Return [x, y] of the center of cell containing provided text 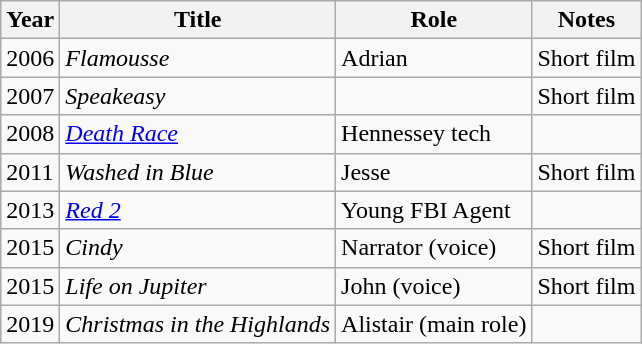
Young FBI Agent [434, 210]
2006 [30, 58]
Year [30, 20]
Alistair (main role) [434, 324]
Role [434, 20]
2019 [30, 324]
Life on Jupiter [198, 286]
Christmas in the Highlands [198, 324]
2007 [30, 96]
Narrator (voice) [434, 248]
Washed in Blue [198, 172]
2013 [30, 210]
Adrian [434, 58]
Cindy [198, 248]
Jesse [434, 172]
2008 [30, 134]
Flamousse [198, 58]
Red 2 [198, 210]
Title [198, 20]
2011 [30, 172]
Hennessey tech [434, 134]
John (voice) [434, 286]
Death Race [198, 134]
Notes [586, 20]
Speakeasy [198, 96]
